Extract the (X, Y) coordinate from the center of the cell holding the provided text.  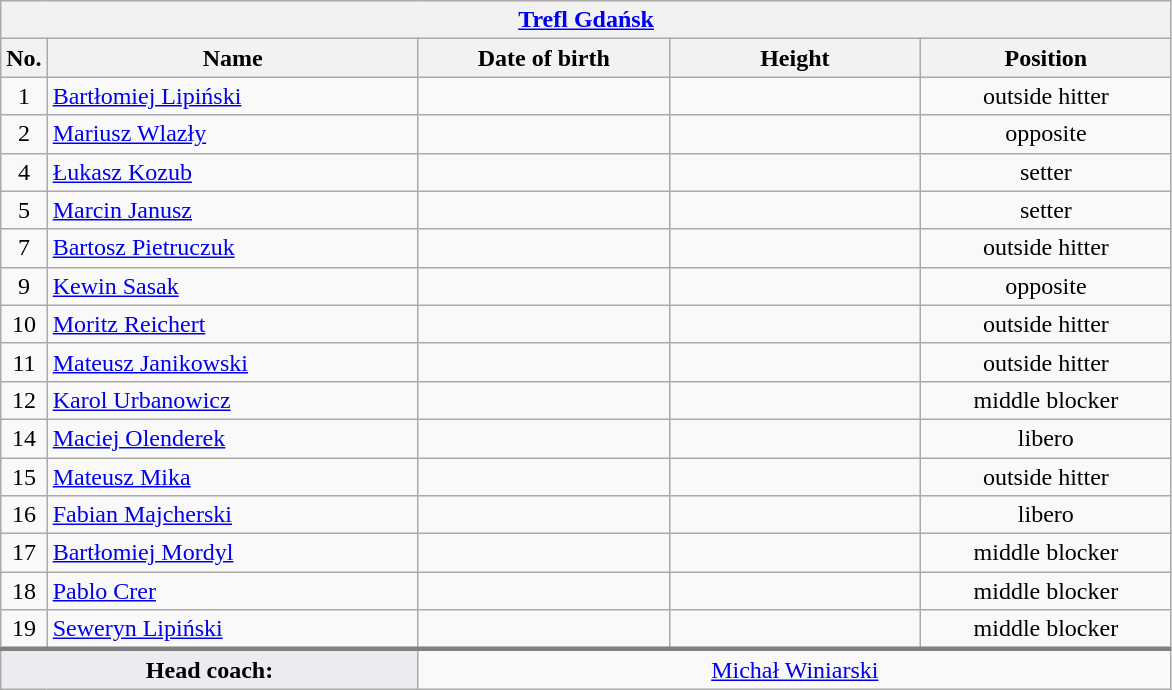
4 (24, 172)
Name (232, 58)
7 (24, 248)
Łukasz Kozub (232, 172)
2 (24, 134)
Seweryn Lipiński (232, 630)
Michał Winiarski (794, 669)
14 (24, 438)
Pablo Crer (232, 591)
Moritz Reichert (232, 324)
19 (24, 630)
Bartłomiej Lipiński (232, 96)
Head coach: (210, 669)
Mariusz Wlazły (232, 134)
Trefl Gdańsk (586, 20)
18 (24, 591)
Karol Urbanowicz (232, 400)
Mateusz Mika (232, 477)
Position (1046, 58)
1 (24, 96)
Kewin Sasak (232, 286)
Date of birth (544, 58)
Fabian Majcherski (232, 515)
10 (24, 324)
Bartłomiej Mordyl (232, 553)
12 (24, 400)
Height (794, 58)
9 (24, 286)
Bartosz Pietruczuk (232, 248)
16 (24, 515)
15 (24, 477)
17 (24, 553)
Marcin Janusz (232, 210)
11 (24, 362)
5 (24, 210)
Mateusz Janikowski (232, 362)
Maciej Olenderek (232, 438)
No. (24, 58)
